Determine the [X, Y] coordinate at the center of the cell enclosing the given text.  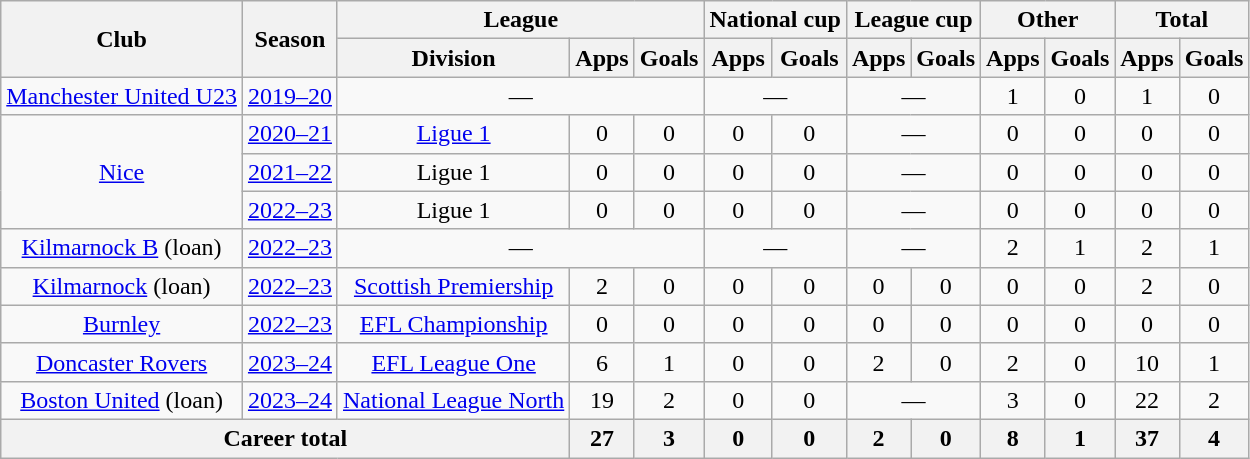
Boston United (loan) [122, 400]
Nice [122, 172]
Other [1048, 20]
Club [122, 39]
EFL League One [453, 362]
National League North [453, 400]
Season [290, 39]
22 [1147, 400]
Kilmarnock B (loan) [122, 248]
2021–22 [290, 172]
2020–21 [290, 134]
League [520, 20]
League cup [913, 20]
EFL Championship [453, 324]
Burnley [122, 324]
4 [1214, 438]
Scottish Premiership [453, 286]
Doncaster Rovers [122, 362]
Kilmarnock (loan) [122, 286]
27 [602, 438]
Career total [286, 438]
2019–20 [290, 96]
Division [453, 58]
8 [1013, 438]
19 [602, 400]
National cup [775, 20]
37 [1147, 438]
Manchester United U23 [122, 96]
10 [1147, 362]
Total [1182, 20]
6 [602, 362]
